Detect which cell encompasses the target text, then output its [x, y] center coordinate. 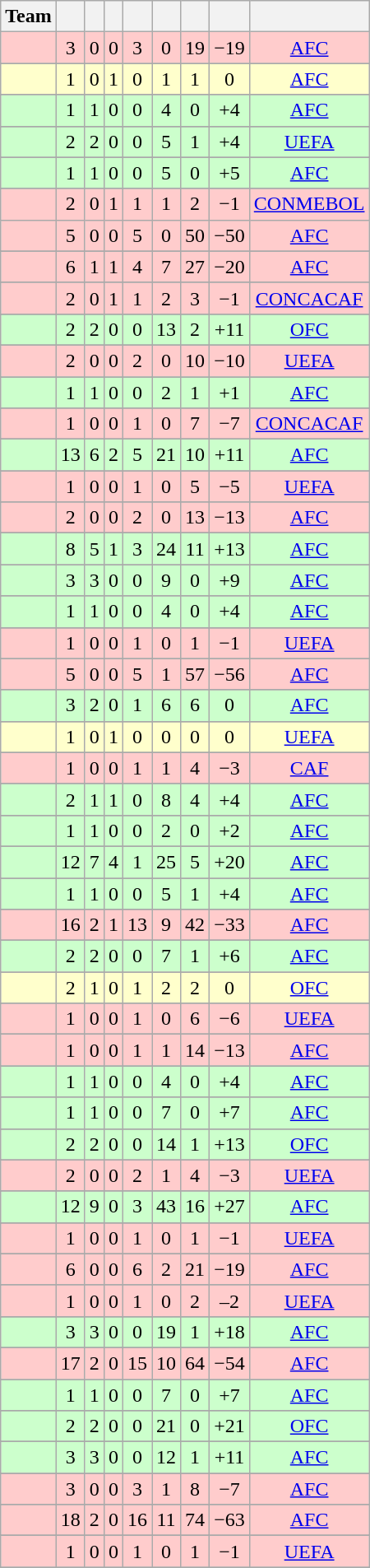
57 [196, 674]
43 [166, 1207]
+20 [230, 862]
+1 [230, 393]
+21 [230, 1426]
50 [196, 235]
CONMEBOL [309, 204]
−20 [230, 267]
15 [136, 1363]
17 [71, 1363]
+6 [230, 956]
+9 [230, 580]
−10 [230, 361]
74 [196, 1520]
−56 [230, 674]
42 [196, 925]
−5 [230, 486]
CAF [309, 768]
27 [196, 267]
64 [196, 1363]
18 [71, 1520]
−50 [230, 235]
−33 [230, 925]
+27 [230, 1207]
+5 [230, 173]
−63 [230, 1520]
+2 [230, 831]
+18 [230, 1332]
−6 [230, 1019]
–2 [230, 1300]
25 [166, 862]
−54 [230, 1363]
24 [166, 549]
Team [29, 16]
